Search for the cell housing the specified text and yield its [x, y] center coordinate. 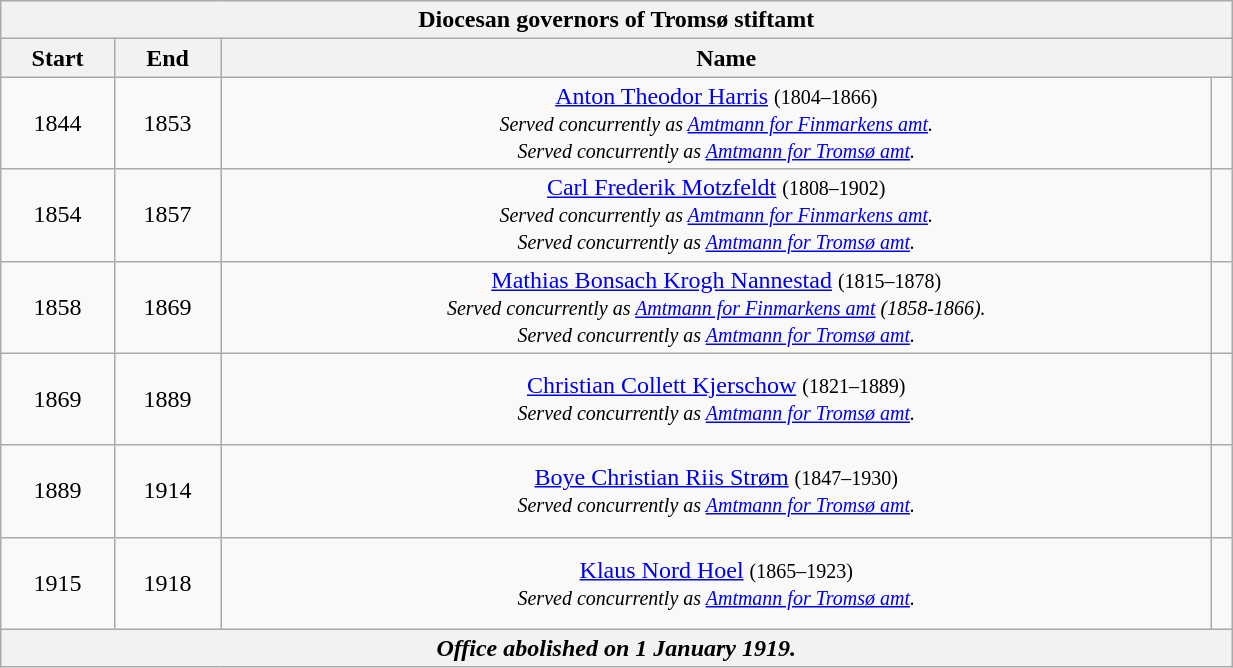
1854 [58, 215]
1915 [58, 583]
Boye Christian Riis Strøm (1847–1930)Served concurrently as Amtmann for Tromsø amt. [716, 491]
Carl Frederik Motzfeldt (1808–1902)Served concurrently as Amtmann for Finmarkens amt.Served concurrently as Amtmann for Tromsø amt. [716, 215]
1857 [167, 215]
Klaus Nord Hoel (1865–1923)Served concurrently as Amtmann for Tromsø amt. [716, 583]
1914 [167, 491]
End [167, 58]
1858 [58, 307]
1853 [167, 123]
Office abolished on 1 January 1919. [616, 648]
Start [58, 58]
1918 [167, 583]
Diocesan governors of Tromsø stiftamt [616, 20]
Name [726, 58]
Anton Theodor Harris (1804–1866)Served concurrently as Amtmann for Finmarkens amt.Served concurrently as Amtmann for Tromsø amt. [716, 123]
1844 [58, 123]
Christian Collett Kjerschow (1821–1889)Served concurrently as Amtmann for Tromsø amt. [716, 399]
